For the text-containing cell, return its midpoint in (X, Y) coordinate format. 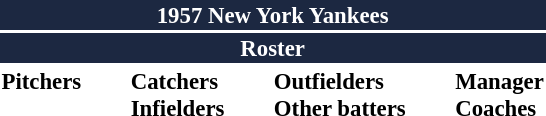
1957 New York Yankees (272, 15)
Roster (272, 48)
